Provide the [X, Y] coordinate of the cell's center where the given text is located.  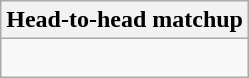
Head-to-head matchup [125, 20]
